Return the (X, Y) coordinate for the center point of the cell that contains the specified text.  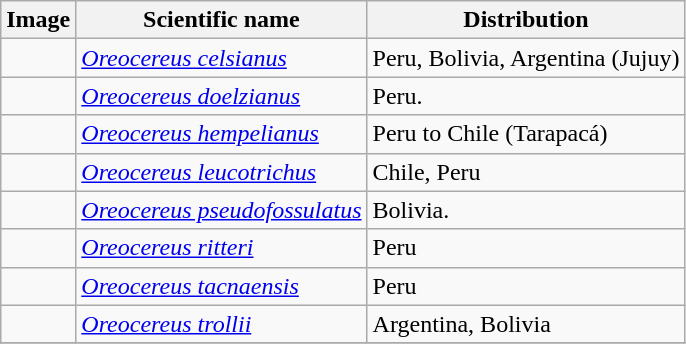
Peru, Bolivia, Argentina (Jujuy) (526, 58)
Oreocereus doelzianus (222, 96)
Distribution (526, 20)
Oreocereus tacnaensis (222, 286)
Oreocereus celsianus (222, 58)
Bolivia. (526, 210)
Oreocereus hempelianus (222, 134)
Oreocereus ritteri (222, 248)
Peru. (526, 96)
Image (38, 20)
Scientific name (222, 20)
Peru to Chile (Tarapacá) (526, 134)
Argentina, Bolivia (526, 324)
Chile, Peru (526, 172)
Oreocereus trollii (222, 324)
Oreocereus pseudofossulatus (222, 210)
Oreocereus leucotrichus (222, 172)
